Determine the [x, y] coordinate at the center of the cell enclosing the given text.  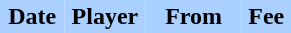
Player [106, 16]
From [194, 16]
Fee [266, 16]
Date [32, 16]
